Extract the (x, y) coordinate from the center of the cell holding the provided text.  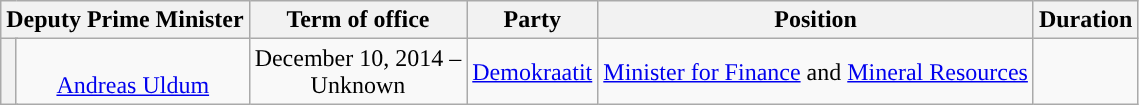
Duration (1085, 20)
Minister for Finance and Mineral Resources (816, 72)
Term of office (358, 20)
Position (816, 20)
December 10, 2014 –Unknown (358, 72)
Party (532, 20)
Demokraatit (532, 72)
Andreas Uldum (132, 72)
Deputy Prime Minister (125, 20)
